Return (x, y) of the center of cell containing provided text 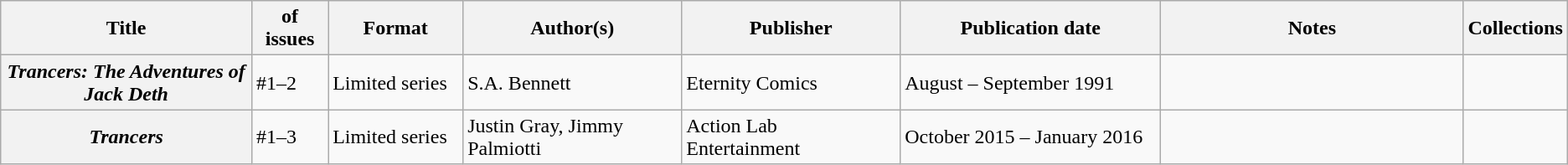
#1–2 (290, 82)
Notes (1312, 28)
S.A. Bennett (573, 82)
October 2015 – January 2016 (1030, 137)
Eternity Comics (791, 82)
Title (126, 28)
Trancers (126, 137)
Publication date (1030, 28)
Author(s) (573, 28)
Publisher (791, 28)
Action Lab Entertainment (791, 137)
Justin Gray, Jimmy Palmiotti (573, 137)
August – September 1991 (1030, 82)
Collections (1515, 28)
Trancers: The Adventures of Jack Deth (126, 82)
Format (395, 28)
#1–3 (290, 137)
of issues (290, 28)
